Search for the cell housing the specified text and yield its (x, y) center coordinate. 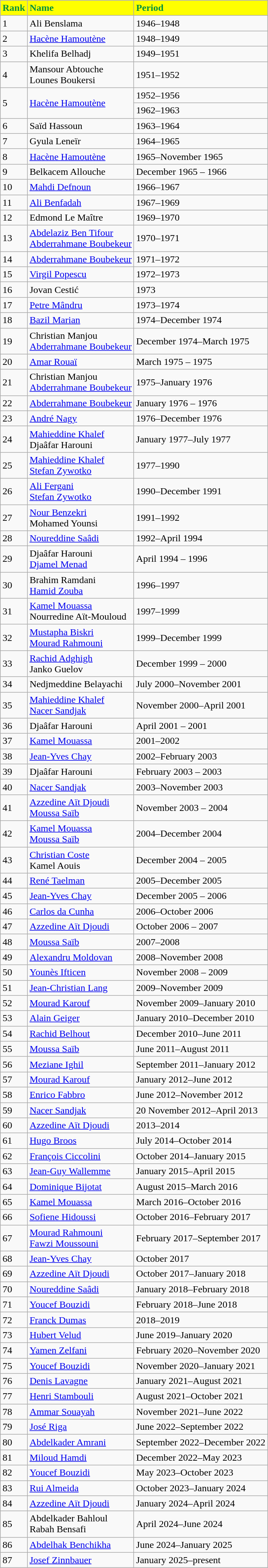
48 (14, 942)
Nedjmeddine Belayachi (80, 684)
68 (14, 1259)
77 (14, 1396)
40 (14, 787)
Virgil Popescu (80, 274)
56 (14, 1064)
December 2022–May 2023 (201, 1457)
August 2015–March 2016 (201, 1187)
Nour Benzekri Mohamed Younsi (80, 518)
Bazil Marian (80, 320)
53 (14, 1018)
December 2005 – 2006 (201, 896)
74 (14, 1350)
2002–February 2003 (201, 756)
66 (14, 1217)
29 (14, 559)
Meziane Ighil (80, 1064)
17 (14, 305)
72 (14, 1320)
1972–1973 (201, 274)
July 2000–November 2001 (201, 684)
1997–1999 (201, 612)
58 (14, 1095)
Mahieddine Khalef Nacer Sandjak (80, 705)
André Nagy (80, 418)
1970–1971 (201, 239)
Enrico Fabbro (80, 1095)
March 2016–October 2016 (201, 1202)
Hubert Velud (80, 1335)
Miloud Hamdi (80, 1457)
79 (14, 1427)
May 2023–October 2023 (201, 1473)
82 (14, 1473)
38 (14, 756)
61 (14, 1141)
1965–November 1965 (201, 156)
59 (14, 1110)
23 (14, 418)
François Ciccolini (80, 1156)
1992–April 1994 (201, 538)
Amar Rouaï (80, 362)
Kamel Mouassa Nourredine Aït-Mouloud (80, 612)
1952–1956 (201, 95)
6 (14, 126)
Josef Zinnbauer (80, 1560)
Mourad Rahmouni Fawzi Moussouni (80, 1238)
1999–December 1999 (201, 637)
37 (14, 741)
2018–2019 (201, 1320)
2006–October 2006 (201, 911)
1975–January 1976 (201, 383)
1946–1948 (201, 23)
Henri Stambouli (80, 1396)
65 (14, 1202)
1990–December 1991 (201, 491)
April 2024–June 2024 (201, 1524)
June 2022–September 2022 (201, 1427)
18 (14, 320)
1976–December 1976 (201, 418)
55 (14, 1049)
81 (14, 1457)
47 (14, 927)
Ali Fergani Stefan Zywotko (80, 491)
84 (14, 1503)
Jean-Christian Lang (80, 988)
Azzedine Aït Djoudi Moussa Saïb (80, 808)
25 (14, 465)
50 (14, 972)
March 1975 – 1975 (201, 362)
57 (14, 1079)
1963–1964 (201, 126)
45 (14, 896)
3 (14, 54)
Ammar Souayah (80, 1412)
November 2021–June 2022 (201, 1412)
35 (14, 705)
7 (14, 141)
70 (14, 1289)
1977–1990 (201, 465)
51 (14, 988)
February 2017–September 2017 (201, 1238)
August 2021–October 2021 (201, 1396)
Djaâfar Harouni Djamel Menad (80, 559)
1962–1963 (201, 111)
31 (14, 612)
Younès Ifticen (80, 972)
Ali Benslama (80, 23)
Franck Dumas (80, 1320)
Edmond Le Maître (80, 218)
Jean-Guy Wallemme (80, 1171)
19 (14, 341)
Abdelaziz Ben Tifour Abderrahmane Boubekeur (80, 239)
October 2016–February 2017 (201, 1217)
Ali Benfadah (80, 202)
67 (14, 1238)
October 2006 – 2007 (201, 927)
1973–1974 (201, 305)
20 November 2012–April 2013 (201, 1110)
October 2017–January 2018 (201, 1274)
Mahieddine Khalef Djaâfar Harouni (80, 439)
73 (14, 1335)
44 (14, 881)
February 2003 – 2003 (201, 772)
1971–1972 (201, 259)
36 (14, 726)
Mahdi Defnoun (80, 187)
Rachid Belhout (80, 1034)
October 2023–January 2024 (201, 1488)
14 (14, 259)
4 (14, 75)
64 (14, 1187)
April 1994 – 1996 (201, 559)
22 (14, 403)
60 (14, 1126)
71 (14, 1304)
Carlos da Cunha (80, 911)
2004–December 2004 (201, 833)
Kamel Mouassa Moussa Saïb (80, 833)
Yamen Zelfani (80, 1350)
November 2000–April 2001 (201, 705)
December 1965 – 1966 (201, 172)
January 2024–April 2024 (201, 1503)
32 (14, 637)
16 (14, 290)
85 (14, 1524)
43 (14, 860)
1966–1967 (201, 187)
28 (14, 538)
José Riga (80, 1427)
November 2009–January 2010 (201, 1003)
September 2011–January 2012 (201, 1064)
December 2004 – 2005 (201, 860)
80 (14, 1442)
November 2003 – 2004 (201, 808)
2 (14, 39)
October 2014–January 2015 (201, 1156)
June 2011–August 2011 (201, 1049)
René Taelman (80, 881)
Saïd Hassoun (80, 126)
February 2020–November 2020 (201, 1350)
1951–1952 (201, 75)
52 (14, 1003)
54 (14, 1034)
Mansour Abtouche Lounes Boukersi (80, 75)
Name (80, 8)
December 1974–March 1975 (201, 341)
October 2017 (201, 1259)
1967–1969 (201, 202)
November 2020–January 2021 (201, 1366)
Alain Geiger (80, 1018)
Period (201, 8)
January 1977–July 1977 (201, 439)
20 (14, 362)
13 (14, 239)
75 (14, 1366)
1964–1965 (201, 141)
November 2008 – 2009 (201, 972)
September 2022–December 2022 (201, 1442)
Christian Coste Kamel Aouis (80, 860)
2013–2014 (201, 1126)
1974–December 1974 (201, 320)
1948–1949 (201, 39)
June 2019–January 2020 (201, 1335)
January 2015–April 2015 (201, 1171)
Abdelkader Bahloul Rabah Bensafi (80, 1524)
2008–November 2008 (201, 957)
Denis Lavagne (80, 1381)
April 2001 – 2001 (201, 726)
January 2021–August 2021 (201, 1381)
12 (14, 218)
Dominique Bijotat (80, 1187)
2007–2008 (201, 942)
8 (14, 156)
2005–December 2005 (201, 881)
June 2012–November 2012 (201, 1095)
December 2010–June 2011 (201, 1034)
Brahim Ramdani Hamid Zouba (80, 585)
2001–2002 (201, 741)
January 2025–present (201, 1560)
Jovan Cestić (80, 290)
1 (14, 23)
Sofiene Hidoussi (80, 1217)
5 (14, 103)
Gyula Leneïr (80, 141)
24 (14, 439)
Abdelkader Amrani (80, 1442)
39 (14, 772)
January 2018–February 2018 (201, 1289)
1991–1992 (201, 518)
January 2010–December 2010 (201, 1018)
January 2012–June 2012 (201, 1079)
1969–1970 (201, 218)
87 (14, 1560)
83 (14, 1488)
41 (14, 808)
2009–November 2009 (201, 988)
2003–November 2003 (201, 787)
33 (14, 664)
Rank (14, 8)
Rachid Adghigh Janko Guelov (80, 664)
30 (14, 585)
11 (14, 202)
10 (14, 187)
9 (14, 172)
1973 (201, 290)
Abdelhak Benchikha (80, 1545)
Belkacem Allouche (80, 172)
1996–1997 (201, 585)
27 (14, 518)
26 (14, 491)
Hugo Broos (80, 1141)
86 (14, 1545)
63 (14, 1171)
Mustapha Biskri Mourad Rahmouni (80, 637)
49 (14, 957)
Petre Mândru (80, 305)
January 1976 – 1976 (201, 403)
Khelifa Belhadj (80, 54)
62 (14, 1156)
46 (14, 911)
July 2014–October 2014 (201, 1141)
15 (14, 274)
1949–1951 (201, 54)
42 (14, 833)
Alexandru Moldovan (80, 957)
69 (14, 1274)
76 (14, 1381)
June 2024–January 2025 (201, 1545)
78 (14, 1412)
December 1999 – 2000 (201, 664)
Mahieddine Khalef Stefan Zywotko (80, 465)
Rui Almeida (80, 1488)
34 (14, 684)
21 (14, 383)
February 2018–June 2018 (201, 1304)
